Return [x, y] of the center of cell containing provided text 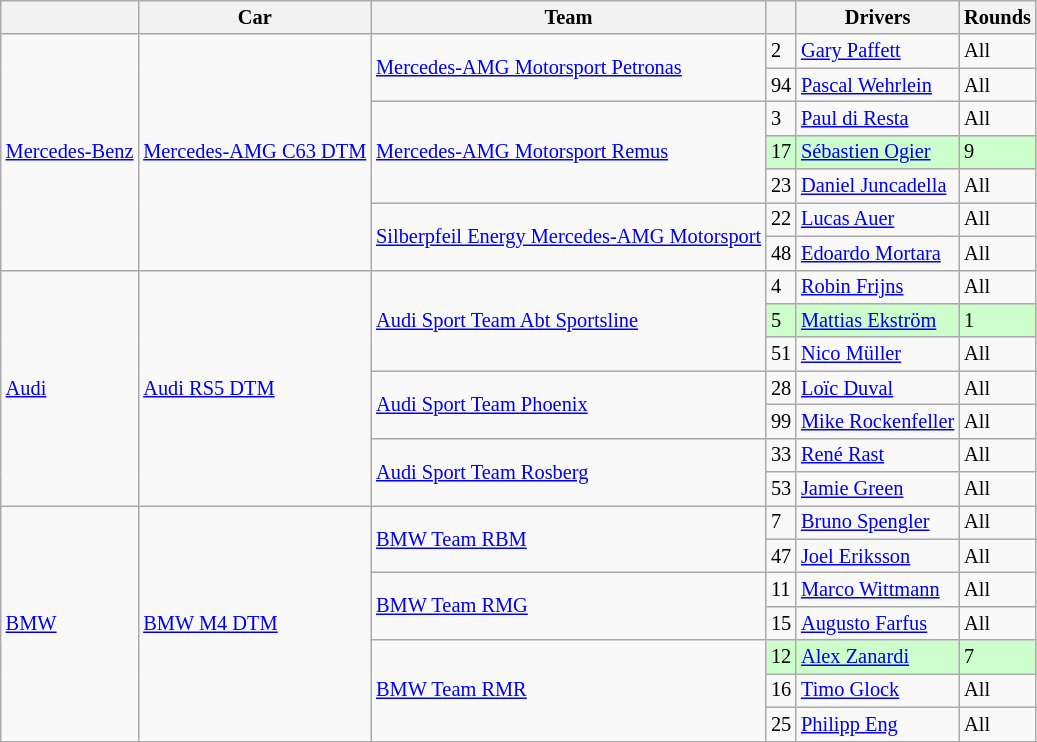
Rounds [998, 17]
BMW Team RMG [568, 606]
Mercedes-AMG Motorsport Petronas [568, 68]
Lucas Auer [878, 219]
9 [998, 152]
11 [781, 589]
BMW [70, 623]
2 [781, 51]
Silberpfeil Energy Mercedes-AMG Motorsport [568, 236]
1 [998, 320]
Pascal Wehrlein [878, 85]
Audi RS5 DTM [254, 388]
Paul di Resta [878, 118]
Audi Sport Team Abt Sportsline [568, 320]
Sébastien Ogier [878, 152]
28 [781, 388]
5 [781, 320]
Nico Müller [878, 354]
Team [568, 17]
Gary Paffett [878, 51]
33 [781, 455]
25 [781, 724]
BMW Team RBM [568, 538]
Timo Glock [878, 690]
Bruno Spengler [878, 522]
Philipp Eng [878, 724]
Loïc Duval [878, 388]
Joel Eriksson [878, 556]
3 [781, 118]
Mercedes-AMG Motorsport Remus [568, 152]
Mattias Ekström [878, 320]
47 [781, 556]
23 [781, 186]
Audi Sport Team Rosberg [568, 472]
BMW M4 DTM [254, 623]
Car [254, 17]
51 [781, 354]
94 [781, 85]
12 [781, 657]
4 [781, 287]
Audi Sport Team Phoenix [568, 404]
Augusto Farfus [878, 623]
22 [781, 219]
Mercedes-Benz [70, 152]
17 [781, 152]
15 [781, 623]
Robin Frijns [878, 287]
Drivers [878, 17]
99 [781, 421]
Alex Zanardi [878, 657]
BMW Team RMR [568, 690]
16 [781, 690]
Audi [70, 388]
53 [781, 489]
Edoardo Mortara [878, 253]
Mike Rockenfeller [878, 421]
Jamie Green [878, 489]
Marco Wittmann [878, 589]
48 [781, 253]
Mercedes-AMG C63 DTM [254, 152]
René Rast [878, 455]
Daniel Juncadella [878, 186]
